Determine the (x, y) coordinate at the center of the cell enclosing the given text.  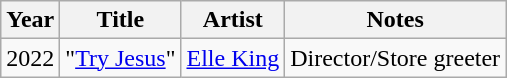
Director/Store greeter (396, 58)
"Try Jesus" (120, 58)
Notes (396, 20)
Elle King (233, 58)
Title (120, 20)
Artist (233, 20)
Year (30, 20)
2022 (30, 58)
